Scan for the cell matching the given text and deliver its [X, Y] coordinate at center. 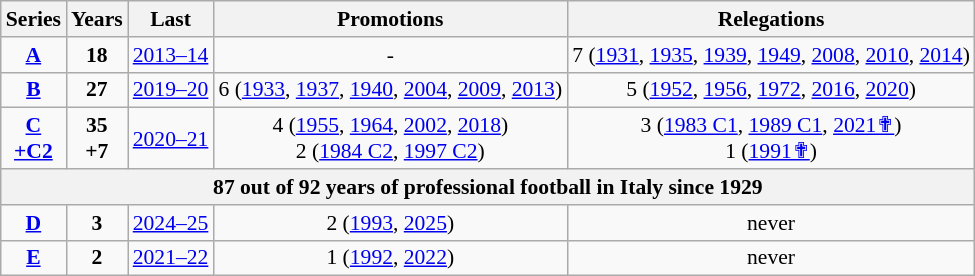
C+C2 [34, 138]
2 (1993, 2025) [390, 223]
4 (1955, 1964, 2002, 2018) 2 (1984 C2, 1997 C2) [390, 138]
Series [34, 19]
3 [97, 223]
87 out of 92 years of professional football in Italy since 1929 [488, 187]
Years [97, 19]
Promotions [390, 19]
- [390, 55]
1 (1992, 2022) [390, 258]
3 (1983 C1, 1989 C1, 2021✟) 1 (1991✟) [771, 138]
B [34, 90]
35+7 [97, 138]
7 (1931, 1935, 1939, 1949, 2008, 2010, 2014) [771, 55]
2021–22 [171, 258]
2020–21 [171, 138]
A [34, 55]
5 (1952, 1956, 1972, 2016, 2020) [771, 90]
Relegations [771, 19]
18 [97, 55]
2 [97, 258]
2024–25 [171, 223]
27 [97, 90]
2019–20 [171, 90]
D [34, 223]
2013–14 [171, 55]
E [34, 258]
6 (1933, 1937, 1940, 2004, 2009, 2013) [390, 90]
Last [171, 19]
